Scan for the cell matching the given text and deliver its [x, y] coordinate at center. 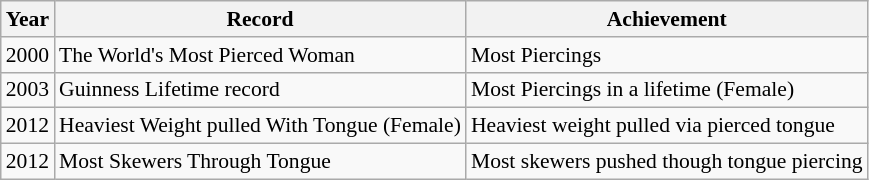
Most Piercings in a lifetime (Female) [667, 90]
2000 [28, 55]
The World's Most Pierced Woman [260, 55]
Heaviest weight pulled via pierced tongue [667, 126]
Achievement [667, 19]
Most Piercings [667, 55]
Most Skewers Through Tongue [260, 162]
2003 [28, 90]
Record [260, 19]
Most skewers pushed though tongue piercing [667, 162]
Heaviest Weight pulled With Tongue (Female) [260, 126]
Guinness Lifetime record [260, 90]
Year [28, 19]
